Scan for the cell matching the given text and deliver its (X, Y) coordinate at center. 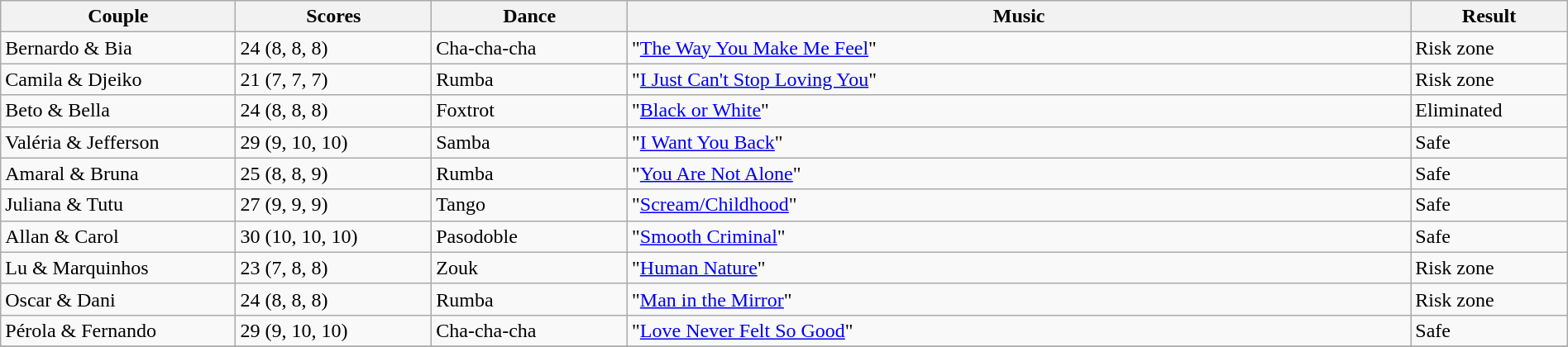
Eliminated (1489, 111)
"Smooth Criminal" (1019, 236)
Beto & Bella (118, 111)
Music (1019, 17)
Bernardo & Bia (118, 48)
Allan & Carol (118, 236)
"You Are Not Alone" (1019, 173)
Couple (118, 17)
30 (10, 10, 10) (334, 236)
Juliana & Tutu (118, 205)
"Man in the Mirror" (1019, 299)
27 (9, 9, 9) (334, 205)
Amaral & Bruna (118, 173)
"The Way You Make Me Feel" (1019, 48)
Camila & Djeiko (118, 79)
Pasodoble (529, 236)
23 (7, 8, 8) (334, 268)
Tango (529, 205)
Zouk (529, 268)
25 (8, 8, 9) (334, 173)
"Scream/Childhood" (1019, 205)
Dance (529, 17)
Scores (334, 17)
"I Just Can't Stop Loving You" (1019, 79)
"Black or White" (1019, 111)
Result (1489, 17)
Oscar & Dani (118, 299)
"I Want You Back" (1019, 142)
Valéria & Jefferson (118, 142)
"Love Never Felt So Good" (1019, 330)
Pérola & Fernando (118, 330)
Samba (529, 142)
Foxtrot (529, 111)
21 (7, 7, 7) (334, 79)
"Human Nature" (1019, 268)
Lu & Marquinhos (118, 268)
